Pinpoint the cell where the given text exists, returning its [X, Y] midpoint coordinate. 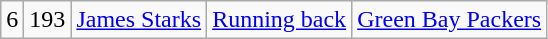
Green Bay Packers [450, 20]
James Starks [139, 20]
6 [12, 20]
Running back [280, 20]
193 [48, 20]
